Provide the [x, y] coordinate of the cell's center where the given text is located.  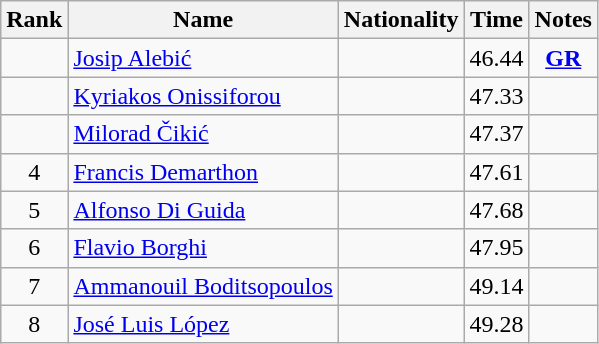
Name [203, 20]
47.68 [496, 210]
47.95 [496, 248]
4 [34, 172]
5 [34, 210]
Time [496, 20]
47.37 [496, 134]
Josip Alebić [203, 58]
GR [563, 58]
Milorad Čikić [203, 134]
47.61 [496, 172]
46.44 [496, 58]
Alfonso Di Guida [203, 210]
Rank [34, 20]
José Luis López [203, 324]
7 [34, 286]
Francis Demarthon [203, 172]
Flavio Borghi [203, 248]
Ammanouil Boditsopoulos [203, 286]
Nationality [401, 20]
Notes [563, 20]
49.14 [496, 286]
47.33 [496, 96]
6 [34, 248]
49.28 [496, 324]
Kyriakos Onissiforou [203, 96]
8 [34, 324]
